Provide the (X, Y) coordinate of the cell's center where the given text is located.  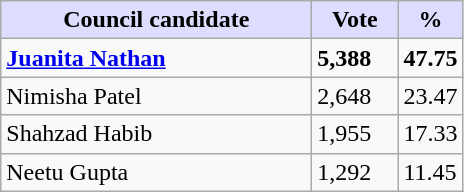
1,955 (355, 134)
Nimisha Patel (156, 96)
Neetu Gupta (156, 172)
5,388 (355, 58)
17.33 (430, 134)
% (430, 20)
Vote (355, 20)
23.47 (430, 96)
Juanita Nathan (156, 58)
Shahzad Habib (156, 134)
11.45 (430, 172)
47.75 (430, 58)
Council candidate (156, 20)
2,648 (355, 96)
1,292 (355, 172)
